Return [x, y] of the center of cell containing provided text 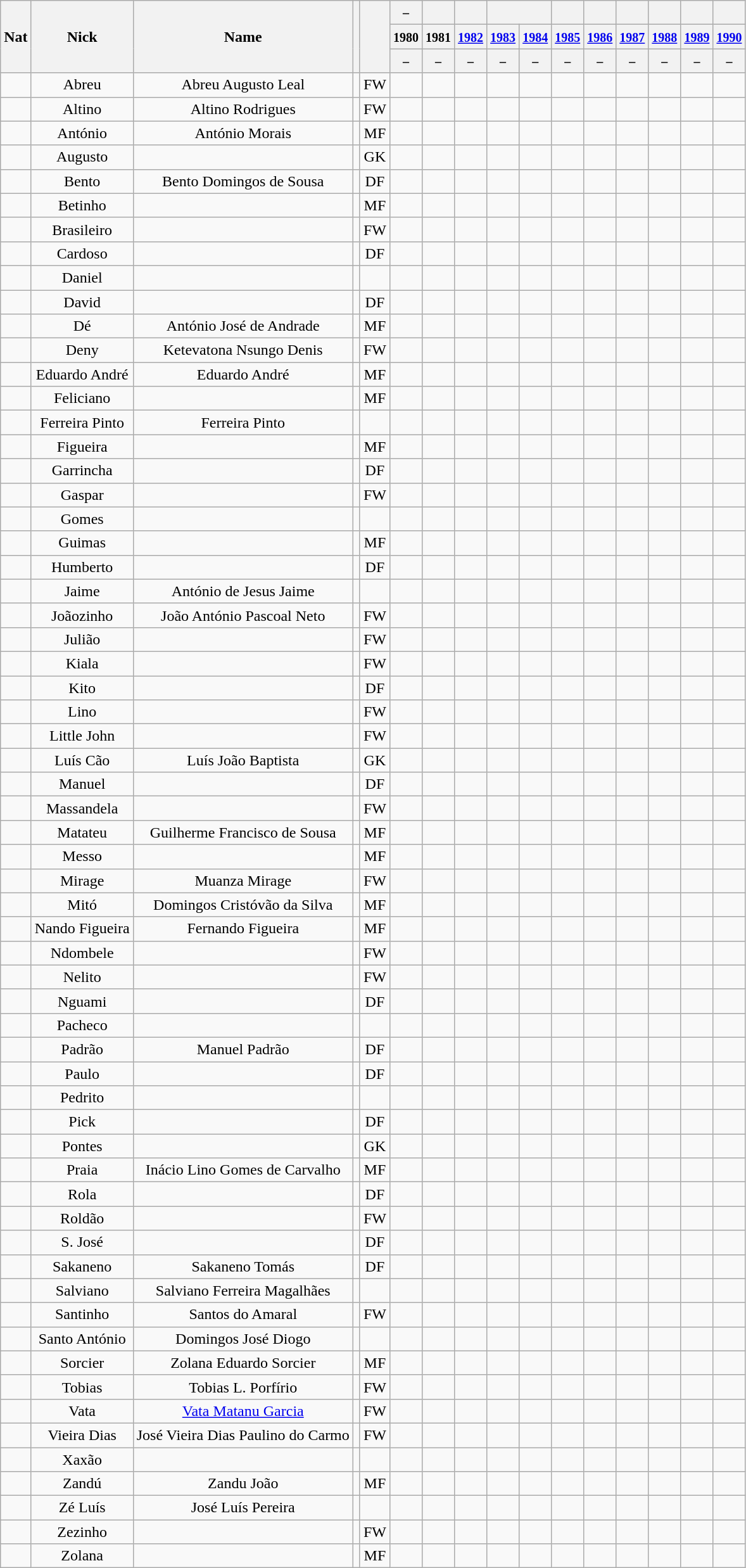
Zé Luís [82, 1508]
Padrão [82, 1049]
Nick [82, 37]
Fernando Figueira [243, 929]
1983 [503, 37]
Bento Domingos de Sousa [243, 181]
1990 [730, 37]
Manuel Padrão [243, 1049]
Mirage [82, 881]
Roldão [82, 1218]
Julião [82, 639]
Abreu Augusto Leal [243, 85]
Paulo [82, 1074]
Cardoso [82, 253]
Gaspar [82, 495]
Joãozinho [82, 615]
Santo António [82, 1339]
Nguami [82, 1001]
Pacheco [82, 1025]
Nando Figueira [82, 929]
Lino [82, 712]
José Luís Pereira [243, 1508]
Nat [16, 37]
Tobias [82, 1387]
Zolana Eduardo Sorcier [243, 1363]
Jaime [82, 591]
Vata [82, 1411]
1985 [567, 37]
Zolana [82, 1556]
Zandú [82, 1484]
Praia [82, 1170]
Xaxão [82, 1459]
Massandela [82, 808]
Deny [82, 350]
Tobias L. Porfírio [243, 1387]
1984 [536, 37]
Salviano Ferreira Magalhães [243, 1291]
Kiala [82, 663]
Abreu [82, 85]
António de Jesus Jaime [243, 591]
Zandu João [243, 1484]
Garrincha [82, 471]
1989 [697, 37]
Figueira [82, 447]
1986 [600, 37]
David [82, 302]
Kito [82, 687]
Messo [82, 857]
Sorcier [82, 1363]
Manuel [82, 784]
Nelito [82, 977]
António Morais [243, 133]
Guilherme Francisco de Sousa [243, 832]
Domingos Cristóvão da Silva [243, 905]
Feliciano [82, 398]
Little John [82, 736]
Sakaneno [82, 1266]
Zezinho [82, 1532]
Augusto [82, 157]
Sakaneno Tomás [243, 1266]
1988 [665, 37]
Vata Matanu Garcia [243, 1411]
Gomes [82, 519]
Humberto [82, 567]
Santos do Amaral [243, 1315]
Rola [82, 1194]
José Vieira Dias Paulino do Carmo [243, 1435]
Altino Rodrigues [243, 109]
Ketevatona Nsungo Denis [243, 350]
Salviano [82, 1291]
Domingos José Diogo [243, 1339]
António [82, 133]
Muanza Mirage [243, 881]
João António Pascoal Neto [243, 615]
Betinho [82, 205]
1982 [471, 37]
Pick [82, 1122]
S. José [82, 1242]
Luís João Baptista [243, 760]
Daniel [82, 277]
Inácio Lino Gomes de Carvalho [243, 1170]
Name [243, 37]
Luís Cão [82, 760]
Matateu [82, 832]
António José de Andrade [243, 326]
1987 [632, 37]
Dé [82, 326]
1980 [405, 37]
Ndombele [82, 953]
Mitó [82, 905]
Santinho [82, 1315]
Brasileiro [82, 229]
1981 [438, 37]
Guimas [82, 543]
Pedrito [82, 1098]
Altino [82, 109]
Pontes [82, 1146]
Vieira Dias [82, 1435]
Bento [82, 181]
